Locate the cell with the specified text and output its [x, y] center coordinate. 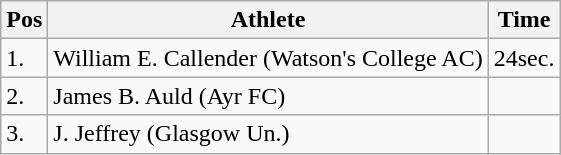
Pos [24, 20]
William E. Callender (Watson's College AC) [268, 58]
3. [24, 134]
2. [24, 96]
James B. Auld (Ayr FC) [268, 96]
24sec. [524, 58]
Athlete [268, 20]
1. [24, 58]
J. Jeffrey (Glasgow Un.) [268, 134]
Time [524, 20]
